Determine the (X, Y) coordinate at the center of the cell enclosing the given text.  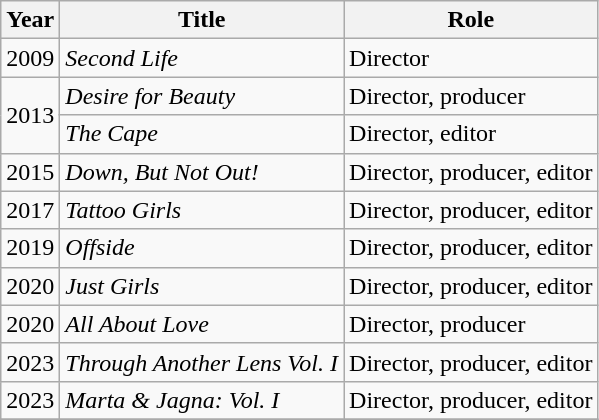
2015 (30, 172)
Desire for Beauty (202, 96)
Role (471, 20)
All About Love (202, 324)
Year (30, 20)
The Cape (202, 134)
Just Girls (202, 286)
Director, editor (471, 134)
Second Life (202, 58)
2009 (30, 58)
Tattoo Girls (202, 210)
Marta & Jagna: Vol. I (202, 400)
2013 (30, 115)
Down, But Not Out! (202, 172)
Offside (202, 248)
Title (202, 20)
Director (471, 58)
Through Another Lens Vol. I (202, 362)
2019 (30, 248)
2017 (30, 210)
